Extract the [x, y] coordinate from the center of the cell holding the provided text.  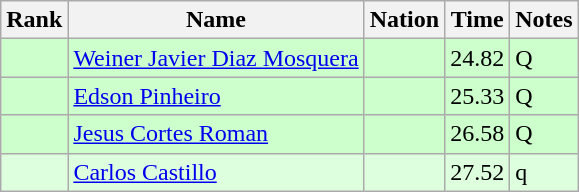
27.52 [478, 172]
26.58 [478, 134]
Notes [544, 20]
Carlos Castillo [216, 172]
Nation [404, 20]
Name [216, 20]
Rank [34, 20]
Weiner Javier Diaz Mosquera [216, 58]
Time [478, 20]
25.33 [478, 96]
Edson Pinheiro [216, 96]
q [544, 172]
24.82 [478, 58]
Jesus Cortes Roman [216, 134]
